Provide the (X, Y) coordinate of the cell's center where the given text is located.  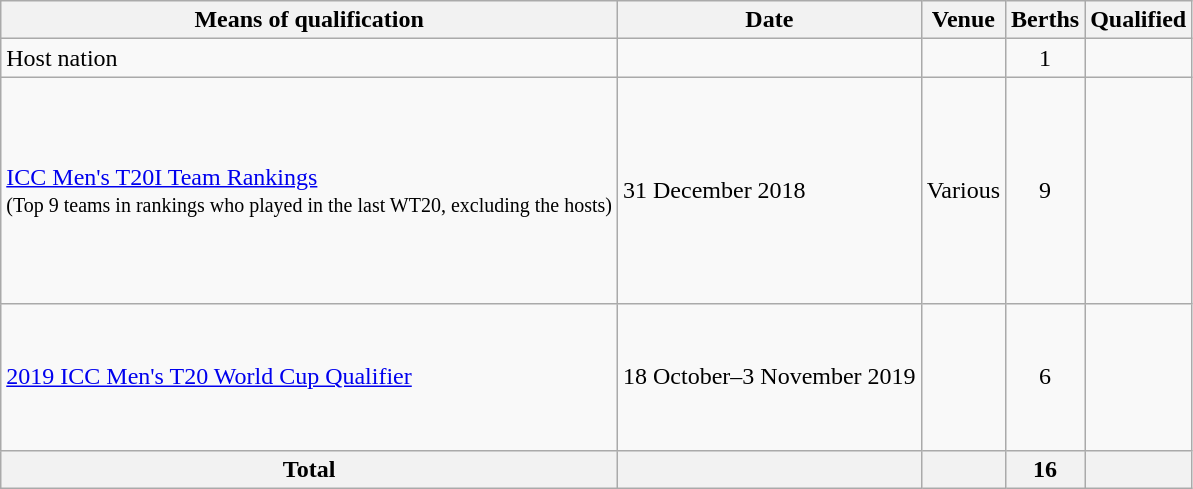
6 (1046, 377)
9 (1046, 190)
31 December 2018 (769, 190)
Qualified (1138, 20)
18 October–3 November 2019 (769, 377)
1 (1046, 58)
2019 ICC Men's T20 World Cup Qualifier (310, 377)
16 (1046, 469)
ICC Men's T20I Team Rankings(Top 9 teams in rankings who played in the last WT20, excluding the hosts) (310, 190)
Berths (1046, 20)
Total (310, 469)
Means of qualification (310, 20)
Venue (963, 20)
Host nation (310, 58)
Date (769, 20)
Various (963, 190)
